For the text-containing cell, return its midpoint in (X, Y) coordinate format. 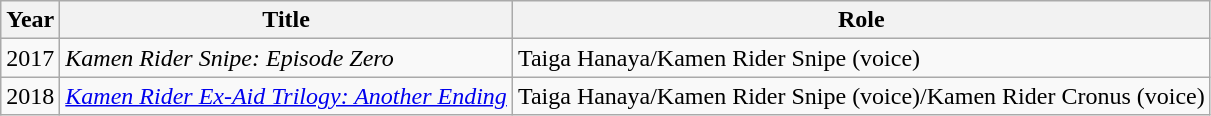
2018 (30, 96)
Taiga Hanaya/Kamen Rider Snipe (voice)/Kamen Rider Cronus (voice) (861, 96)
Role (861, 20)
Kamen Rider Snipe: Episode Zero (286, 58)
2017 (30, 58)
Taiga Hanaya/Kamen Rider Snipe (voice) (861, 58)
Title (286, 20)
Kamen Rider Ex-Aid Trilogy: Another Ending (286, 96)
Year (30, 20)
